Output the [x, y] coordinate of the center of the cell containing the given text.  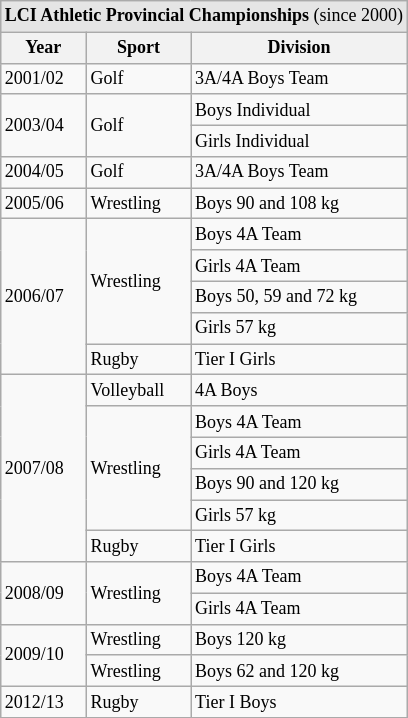
4A Boys [300, 390]
2007/08 [43, 468]
Tier I Boys [300, 702]
Year [43, 48]
2001/02 [43, 78]
2004/05 [43, 172]
2009/10 [43, 655]
2012/13 [43, 702]
2005/06 [43, 204]
2008/09 [43, 593]
Volleyball [138, 390]
Division [300, 48]
Boys 90 and 120 kg [300, 484]
Boys 50, 59 and 72 kg [300, 296]
2003/04 [43, 125]
Boys 120 kg [300, 640]
Boys Individual [300, 110]
2006/07 [43, 297]
Boys 90 and 108 kg [300, 204]
Girls Individual [300, 140]
LCI Athletic Provincial Championships (since 2000) [204, 16]
Sport [138, 48]
Boys 62 and 120 kg [300, 670]
